Identify which cell holds the provided text, then report its (X, Y) central coordinate. 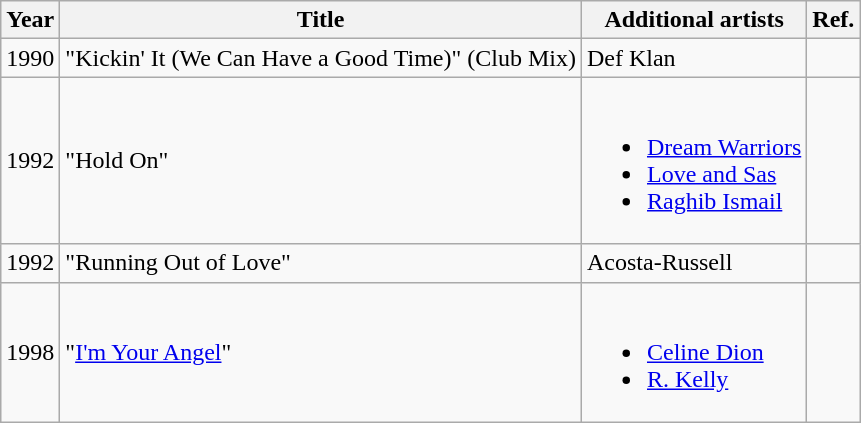
1998 (30, 352)
Ref. (834, 20)
"Kickin' It (We Can Have a Good Time)" (Club Mix) (321, 58)
Title (321, 20)
1990 (30, 58)
Year (30, 20)
Celine DionR. Kelly (694, 352)
Dream WarriorsLove and SasRaghib Ismail (694, 160)
"Hold On" (321, 160)
Additional artists (694, 20)
Def Klan (694, 58)
"I'm Your Angel" (321, 352)
"Running Out of Love" (321, 263)
Acosta-Russell (694, 263)
